Determine the [x, y] coordinate at the center of the cell enclosing the given text.  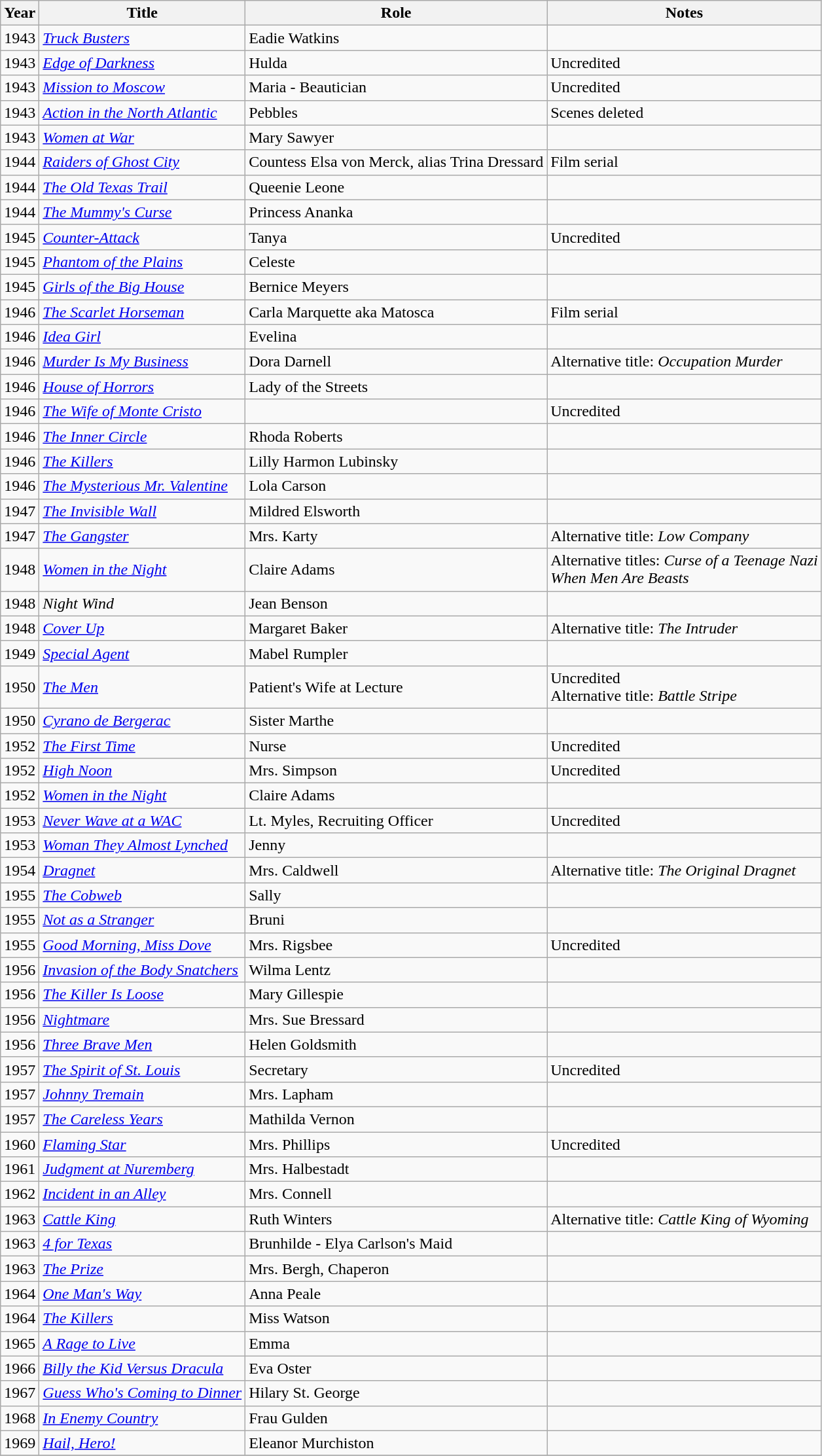
Margaret Baker [397, 628]
Idea Girl [143, 337]
Phantom of the Plains [143, 262]
Eva Oster [397, 1368]
House of Horrors [143, 387]
Mabel Rumpler [397, 653]
Sally [397, 895]
1961 [20, 1169]
Lt. Myles, Recruiting Officer [397, 821]
Scenes deleted [685, 113]
UncreditedAlternative title: Battle Stripe [685, 687]
Jean Benson [397, 603]
Notes [685, 13]
Hulda [397, 63]
Not as a Stranger [143, 920]
Mathilda Vernon [397, 1119]
Counter-Attack [143, 237]
1962 [20, 1194]
Pebbles [397, 113]
Alternative title: Occupation Murder [685, 362]
The Men [143, 687]
1965 [20, 1343]
The Scarlet Horseman [143, 312]
Cattle King [143, 1219]
Mrs. Lapham [397, 1094]
Year [20, 13]
Nurse [397, 745]
Mary Gillespie [397, 995]
Tanya [397, 237]
One Man's Way [143, 1294]
Three Brave Men [143, 1044]
The Invisible Wall [143, 511]
1967 [20, 1393]
Girls of the Big House [143, 287]
Mrs. Bergh, Chaperon [397, 1269]
Nightmare [143, 1020]
Queenie Leone [397, 187]
The Mysterious Mr. Valentine [143, 486]
Dora Darnell [397, 362]
Title [143, 13]
Mrs. Caldwell [397, 870]
Princess Ananka [397, 212]
Secretary [397, 1069]
Mrs. Connell [397, 1194]
Invasion of the Body Snatchers [143, 970]
1969 [20, 1443]
Action in the North Atlantic [143, 113]
1949 [20, 653]
The Cobweb [143, 895]
Good Morning, Miss Dove [143, 945]
Bruni [397, 920]
Raiders of Ghost City [143, 162]
The First Time [143, 745]
Mrs. Rigsbee [397, 945]
Woman They Almost Lynched [143, 845]
1960 [20, 1145]
A Rage to Live [143, 1343]
Countess Elsa von Merck, alias Trina Dressard [397, 162]
Mildred Elsworth [397, 511]
Rhoda Roberts [397, 436]
Alternative title: Low Company [685, 536]
Eadie Watkins [397, 38]
The Wife of Monte Cristo [143, 412]
Ruth Winters [397, 1219]
1968 [20, 1418]
The Spirit of St. Louis [143, 1069]
Billy the Kid Versus Dracula [143, 1368]
High Noon [143, 771]
Truck Busters [143, 38]
Miss Watson [397, 1319]
Murder Is My Business [143, 362]
Anna Peale [397, 1294]
Helen Goldsmith [397, 1044]
Celeste [397, 262]
Eleanor Murchiston [397, 1443]
4 for Texas [143, 1244]
Alternative title: Cattle King of Wyoming [685, 1219]
Johnny Tremain [143, 1094]
Patient's Wife at Lecture [397, 687]
Jenny [397, 845]
1954 [20, 870]
Mrs. Sue Bressard [397, 1020]
Frau Gulden [397, 1418]
The Killer Is Loose [143, 995]
Carla Marquette aka Matosca [397, 312]
Lady of the Streets [397, 387]
The Mummy's Curse [143, 212]
The Prize [143, 1269]
Alternative title: The Original Dragnet [685, 870]
In Enemy Country [143, 1418]
Flaming Star [143, 1145]
Mrs. Halbestadt [397, 1169]
Night Wind [143, 603]
Hail, Hero! [143, 1443]
Bernice Meyers [397, 287]
Evelina [397, 337]
Guess Who's Coming to Dinner [143, 1393]
Emma [397, 1343]
Never Wave at a WAC [143, 821]
Wilma Lentz [397, 970]
The Careless Years [143, 1119]
Role [397, 13]
Hilary St. George [397, 1393]
Mrs. Karty [397, 536]
Mrs. Simpson [397, 771]
Incident in an Alley [143, 1194]
Edge of Darkness [143, 63]
Brunhilde - Elya Carlson's Maid [397, 1244]
Mission to Moscow [143, 88]
Dragnet [143, 870]
Mrs. Phillips [397, 1145]
Cover Up [143, 628]
1966 [20, 1368]
Lola Carson [397, 486]
Lilly Harmon Lubinsky [397, 461]
Special Agent [143, 653]
Cyrano de Bergerac [143, 720]
The Inner Circle [143, 436]
Judgment at Nuremberg [143, 1169]
The Gangster [143, 536]
Women at War [143, 137]
Alternative title: The Intruder [685, 628]
Mary Sawyer [397, 137]
Maria - Beautician [397, 88]
Alternative titles: Curse of a Teenage NaziWhen Men Are Beasts [685, 569]
The Old Texas Trail [143, 187]
Sister Marthe [397, 720]
